Detect which cell encompasses the target text, then output its [x, y] center coordinate. 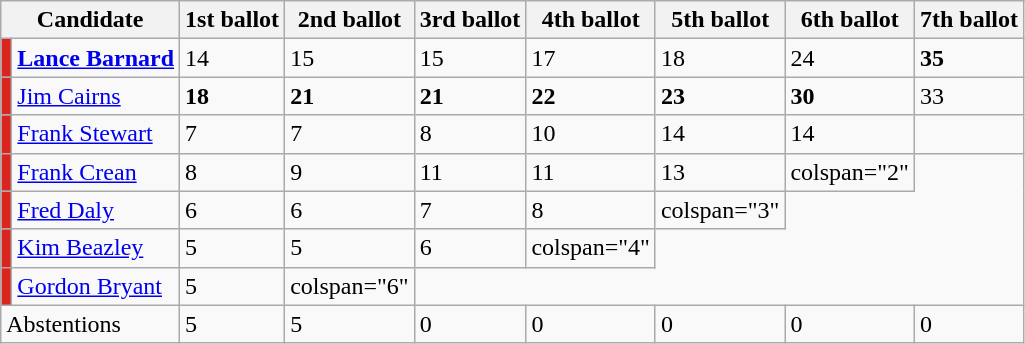
10 [591, 134]
Abstentions [90, 324]
colspan="2" [850, 172]
Frank Stewart [96, 134]
4th ballot [591, 20]
35 [968, 58]
colspan="6" [350, 286]
Kim Beazley [96, 248]
Candidate [90, 20]
2nd ballot [350, 20]
33 [968, 96]
23 [720, 96]
22 [591, 96]
7th ballot [968, 20]
colspan="4" [591, 248]
13 [720, 172]
24 [850, 58]
17 [591, 58]
3rd ballot [470, 20]
Gordon Bryant [96, 286]
colspan="3" [720, 210]
9 [350, 172]
Lance Barnard [96, 58]
1st ballot [232, 20]
6th ballot [850, 20]
Jim Cairns [96, 96]
Frank Crean [96, 172]
5th ballot [720, 20]
Fred Daly [96, 210]
30 [850, 96]
